Identify which cell holds the provided text, then report its (x, y) central coordinate. 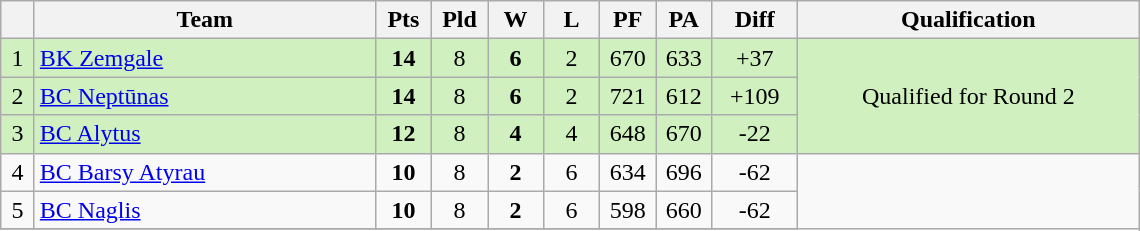
1 (18, 58)
BK Zemgale (204, 58)
612 (684, 96)
PA (684, 20)
BC Neptūnas (204, 96)
Diff (755, 20)
+109 (755, 96)
3 (18, 134)
633 (684, 58)
BC Barsy Atyrau (204, 172)
634 (628, 172)
721 (628, 96)
696 (684, 172)
+37 (755, 58)
Team (204, 20)
L (572, 20)
Pts (403, 20)
BC Naglis (204, 210)
Qualified for Round 2 (968, 96)
Pld (459, 20)
W (516, 20)
5 (18, 210)
Qualification (968, 20)
598 (628, 210)
-22 (755, 134)
648 (628, 134)
660 (684, 210)
12 (403, 134)
BC Alytus (204, 134)
PF (628, 20)
